Pinpoint the cell where the given text exists, returning its (x, y) midpoint coordinate. 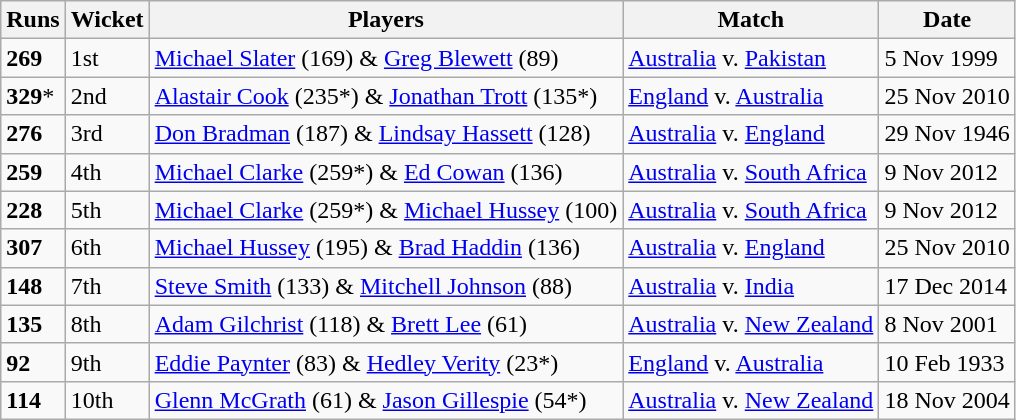
Players (386, 20)
8 Nov 2001 (947, 324)
9th (107, 362)
10th (107, 400)
Runs (33, 20)
Glenn McGrath (61) & Jason Gillespie (54*) (386, 400)
148 (33, 286)
307 (33, 248)
Steve Smith (133) & Mitchell Johnson (88) (386, 286)
Michael Slater (169) & Greg Blewett (89) (386, 58)
269 (33, 58)
18 Nov 2004 (947, 400)
Don Bradman (187) & Lindsay Hassett (128) (386, 134)
Adam Gilchrist (118) & Brett Lee (61) (386, 324)
114 (33, 400)
1st (107, 58)
5th (107, 210)
6th (107, 248)
Match (751, 20)
3rd (107, 134)
7th (107, 286)
92 (33, 362)
329* (33, 96)
Michael Hussey (195) & Brad Haddin (136) (386, 248)
228 (33, 210)
Australia v. India (751, 286)
Alastair Cook (235*) & Jonathan Trott (135*) (386, 96)
17 Dec 2014 (947, 286)
276 (33, 134)
29 Nov 1946 (947, 134)
10 Feb 1933 (947, 362)
Michael Clarke (259*) & Ed Cowan (136) (386, 172)
Australia v. Pakistan (751, 58)
Wicket (107, 20)
8th (107, 324)
259 (33, 172)
135 (33, 324)
4th (107, 172)
Michael Clarke (259*) & Michael Hussey (100) (386, 210)
Date (947, 20)
5 Nov 1999 (947, 58)
2nd (107, 96)
Eddie Paynter (83) & Hedley Verity (23*) (386, 362)
